Output the (x, y) coordinate of the center of the cell containing the given text.  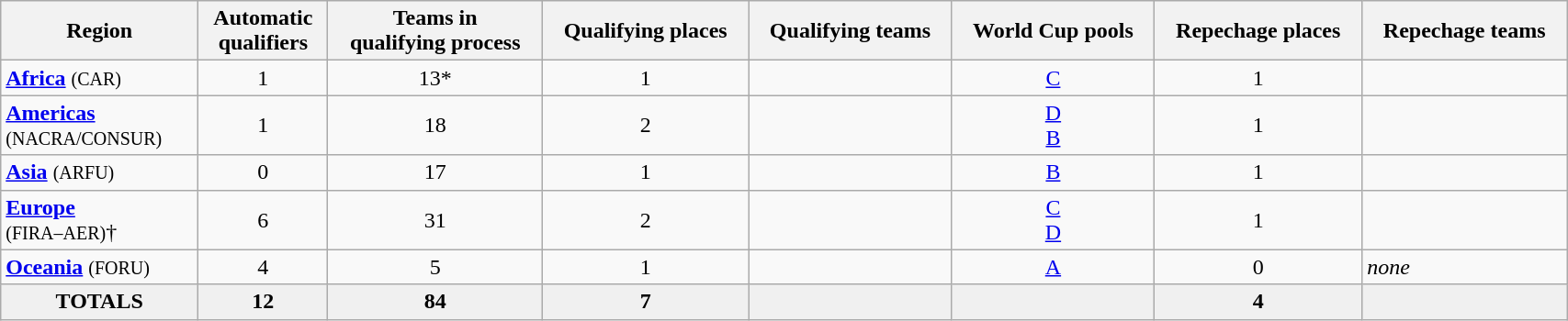
Americas(NACRA/CONSUR) (99, 125)
6 (263, 220)
C (1053, 78)
Teams in qualifying process (435, 31)
Qualifying places (645, 31)
13* (435, 78)
B (1053, 172)
DB (1053, 125)
CD (1053, 220)
Automatic qualifiers (263, 31)
17 (435, 172)
18 (435, 125)
A (1053, 267)
World Cup pools (1053, 31)
Repechage teams (1464, 31)
Qualifying teams (851, 31)
12 (263, 302)
Oceania (FORU) (99, 267)
Asia (ARFU) (99, 172)
84 (435, 302)
TOTALS (99, 302)
Region (99, 31)
Europe(FIRA–AER)† (99, 220)
7 (645, 302)
5 (435, 267)
Africa (CAR) (99, 78)
Repechage places (1258, 31)
31 (435, 220)
none (1464, 267)
